Locate the cell with the specified text and output its [X, Y] center coordinate. 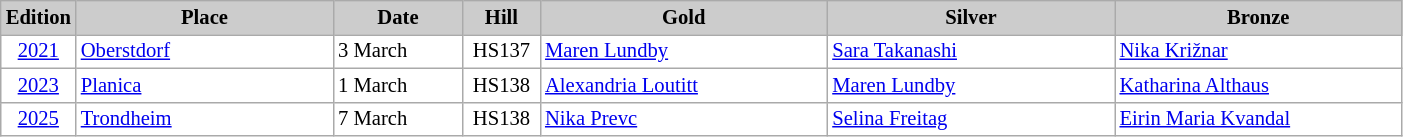
2025 [38, 119]
Trondheim [204, 119]
Selina Freitag [970, 119]
Silver [970, 17]
Alexandria Loutitt [684, 85]
1 March [398, 85]
HS137 [502, 51]
Edition [38, 17]
Nika Prevc [684, 119]
Eirin Maria Kvandal [1258, 119]
Sara Takanashi [970, 51]
2023 [38, 85]
Nika Križnar [1258, 51]
3 March [398, 51]
Gold [684, 17]
7 March [398, 119]
Place [204, 17]
Date [398, 17]
Bronze [1258, 17]
2021 [38, 51]
Katharina Althaus [1258, 85]
Hill [502, 17]
Planica [204, 85]
Oberstdorf [204, 51]
